Detect which cell encompasses the target text, then output its [X, Y] center coordinate. 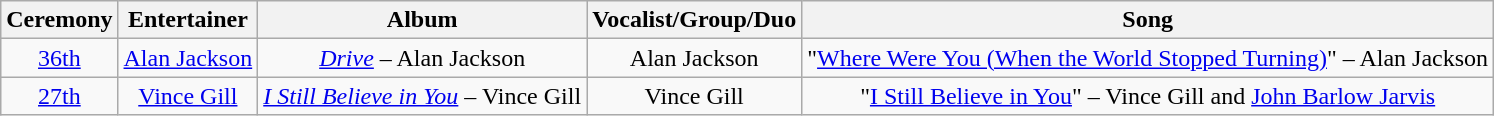
"I Still Believe in You" – Vince Gill and John Barlow Jarvis [1148, 96]
Album [422, 20]
Song [1148, 20]
36th [60, 58]
Ceremony [60, 20]
"Where Were You (When the World Stopped Turning)" – Alan Jackson [1148, 58]
Drive – Alan Jackson [422, 58]
Vocalist/Group/Duo [694, 20]
Entertainer [188, 20]
27th [60, 96]
I Still Believe in You – Vince Gill [422, 96]
